Capture the cell that displays the provided text and extract its [x, y] central coordinate. 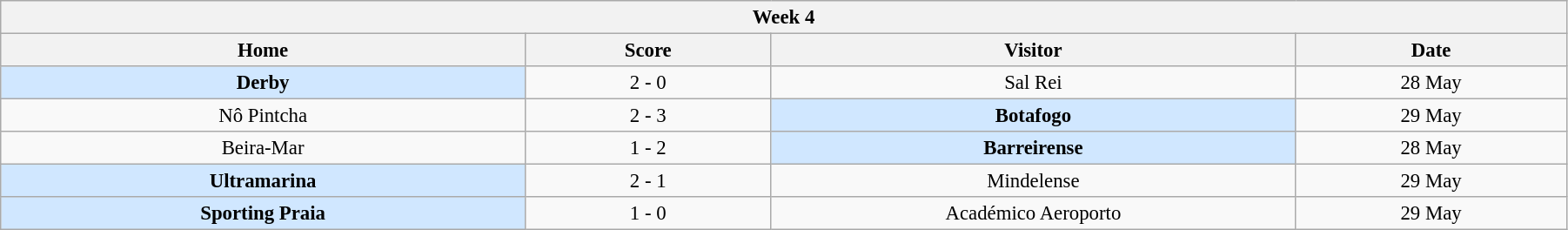
Nô Pintcha [263, 116]
Académico Aeroporto [1034, 213]
2 - 0 [647, 83]
Week 4 [784, 17]
1 - 2 [647, 148]
Score [647, 51]
Ultramarina [263, 181]
Derby [263, 83]
Mindelense [1034, 181]
Beira-Mar [263, 148]
Home [263, 51]
Sporting Praia [263, 213]
Botafogo [1034, 116]
2 - 1 [647, 181]
Barreirense [1034, 148]
1 - 0 [647, 213]
Visitor [1034, 51]
2 - 3 [647, 116]
Date [1431, 51]
Sal Rei [1034, 83]
